Pinpoint the cell where the given text exists, returning its [X, Y] midpoint coordinate. 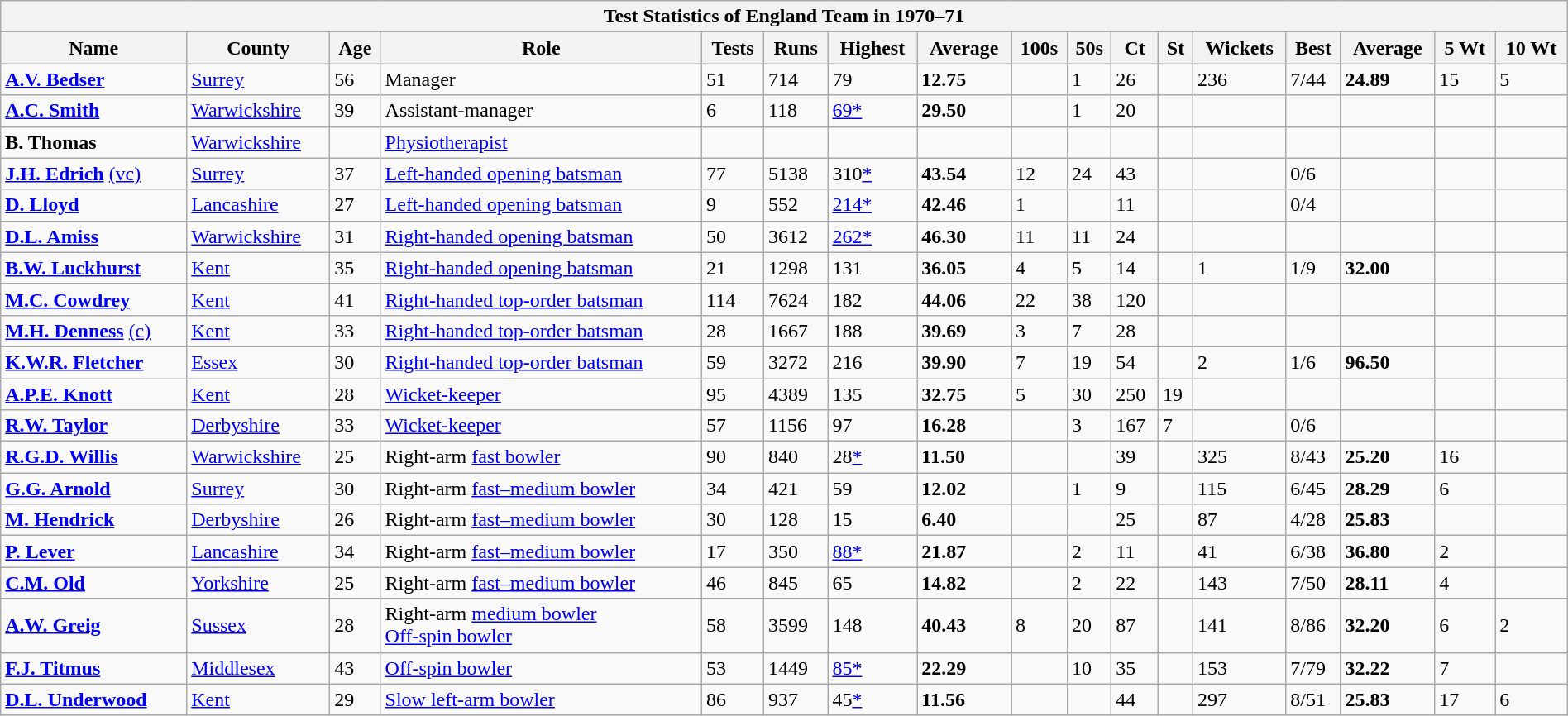
95 [733, 394]
46.30 [964, 236]
350 [796, 551]
M. Hendrick [94, 520]
3599 [796, 625]
310* [872, 174]
88* [872, 551]
297 [1240, 699]
6/45 [1313, 489]
840 [796, 457]
45* [872, 699]
12.02 [964, 489]
188 [872, 331]
Age [356, 48]
167 [1135, 426]
P. Lever [94, 551]
36.80 [1388, 551]
262* [872, 236]
8/51 [1313, 699]
12.75 [964, 79]
R.G.D. Willis [94, 457]
27 [356, 205]
Slow left-arm bowler [541, 699]
44 [1135, 699]
1449 [796, 668]
10 [1088, 668]
44.06 [964, 299]
153 [1240, 668]
Role [541, 48]
Middlesex [258, 668]
21 [733, 268]
57 [733, 426]
1298 [796, 268]
7/50 [1313, 583]
421 [796, 489]
8/43 [1313, 457]
Physiotherapist [541, 142]
39.69 [964, 331]
16.28 [964, 426]
Ct [1135, 48]
Runs [796, 48]
D. Lloyd [94, 205]
Assistant-manager [541, 111]
D.L. Amiss [94, 236]
25.20 [1388, 457]
42.46 [964, 205]
Yorkshire [258, 583]
250 [1135, 394]
28.11 [1388, 583]
216 [872, 362]
182 [872, 299]
Right-arm fast bowler [541, 457]
29.50 [964, 111]
50s [1088, 48]
11.50 [964, 457]
F.J. Titmus [94, 668]
100s [1040, 48]
3612 [796, 236]
50 [733, 236]
Best [1313, 48]
51 [733, 79]
11.56 [964, 699]
845 [796, 583]
12 [1040, 174]
65 [872, 583]
79 [872, 79]
J.H. Edrich (vc) [94, 174]
28.29 [1388, 489]
22.29 [964, 668]
County [258, 48]
A.C. Smith [94, 111]
14 [1135, 268]
7/44 [1313, 79]
86 [733, 699]
Essex [258, 362]
77 [733, 174]
6.40 [964, 520]
32.20 [1388, 625]
Sussex [258, 625]
D.L. Underwood [94, 699]
21.87 [964, 551]
14.82 [964, 583]
B. Thomas [94, 142]
10 Wt [1532, 48]
Tests [733, 48]
131 [872, 268]
St [1175, 48]
5138 [796, 174]
24.89 [1388, 79]
39.90 [964, 362]
120 [1135, 299]
31 [356, 236]
M.C. Cowdrey [94, 299]
236 [1240, 79]
43.54 [964, 174]
135 [872, 394]
R.W. Taylor [94, 426]
325 [1240, 457]
937 [796, 699]
85* [872, 668]
7624 [796, 299]
214* [872, 205]
Off-spin bowler [541, 668]
148 [872, 625]
A.V. Bedser [94, 79]
37 [356, 174]
40.43 [964, 625]
1156 [796, 426]
714 [796, 79]
552 [796, 205]
1/9 [1313, 268]
32.00 [1388, 268]
32.22 [1388, 668]
Name [94, 48]
128 [796, 520]
3272 [796, 362]
8 [1040, 625]
A.P.E. Knott [94, 394]
4/28 [1313, 520]
38 [1088, 299]
1/6 [1313, 362]
143 [1240, 583]
5 Wt [1465, 48]
4389 [796, 394]
36.05 [964, 268]
B.W. Luckhurst [94, 268]
C.M. Old [94, 583]
53 [733, 668]
16 [1465, 457]
114 [733, 299]
8/86 [1313, 625]
6/38 [1313, 551]
7/79 [1313, 668]
Right-arm medium bowler Off-spin bowler [541, 625]
118 [796, 111]
Wickets [1240, 48]
28* [872, 457]
Test Statistics of England Team in 1970–71 [784, 17]
69* [872, 111]
0/4 [1313, 205]
Highest [872, 48]
56 [356, 79]
32.75 [964, 394]
46 [733, 583]
29 [356, 699]
K.W.R. Fletcher [94, 362]
58 [733, 625]
115 [1240, 489]
M.H. Denness (c) [94, 331]
97 [872, 426]
90 [733, 457]
54 [1135, 362]
A.W. Greig [94, 625]
96.50 [1388, 362]
141 [1240, 625]
Manager [541, 79]
1667 [796, 331]
G.G. Arnold [94, 489]
